From the cell containing the given text, extract its center point as (X, Y) coordinate. 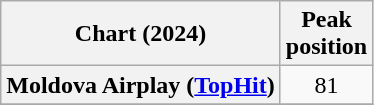
81 (326, 85)
Moldova Airplay (TopHit) (141, 85)
Chart (2024) (141, 34)
Peakposition (326, 34)
